For the text-containing cell, return its midpoint in [X, Y] coordinate format. 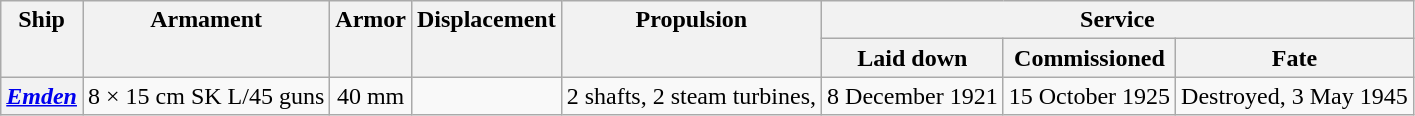
Emden [42, 96]
Ship [42, 39]
8 December 1921 [913, 96]
Displacement [486, 39]
Propulsion [691, 39]
8 × 15 cm SK L/45 guns [206, 96]
Laid down [913, 58]
Fate [1295, 58]
40 mm [371, 96]
15 October 1925 [1089, 96]
Destroyed, 3 May 1945 [1295, 96]
2 shafts, 2 steam turbines, [691, 96]
Service [1118, 20]
Armament [206, 39]
Commissioned [1089, 58]
Armor [371, 39]
